Search for the cell housing the specified text and yield its [X, Y] center coordinate. 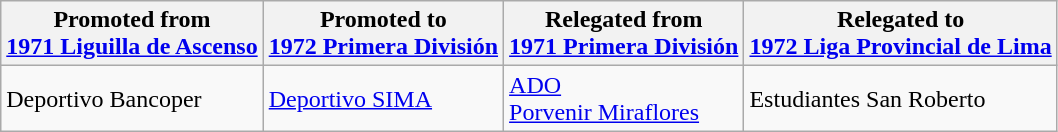
Promoted to1972 Primera División [383, 34]
Relegated from1971 Primera División [624, 34]
Estudiantes San Roberto [900, 98]
Deportivo Bancoper [132, 98]
Promoted from1971 Liguilla de Ascenso [132, 34]
Relegated to1972 Liga Provincial de Lima [900, 34]
ADO Porvenir Miraflores [624, 98]
Deportivo SIMA [383, 98]
